Detect which cell encompasses the target text, then output its (x, y) center coordinate. 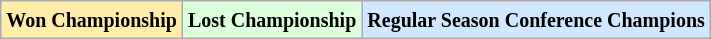
Lost Championship (272, 20)
Regular Season Conference Champions (536, 20)
Won Championship (92, 20)
